Determine the (X, Y) coordinate at the center of the cell enclosing the given text.  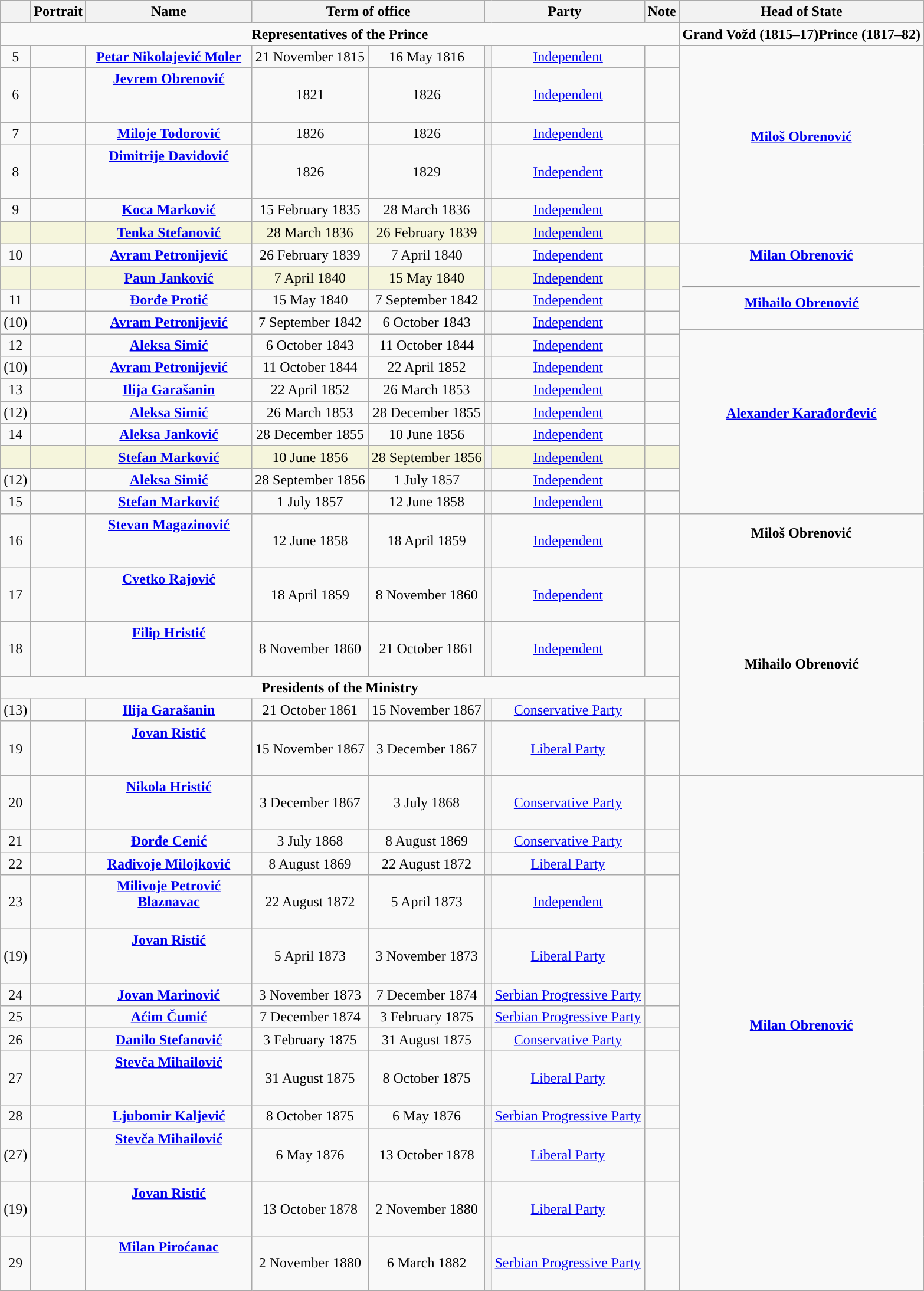
Jovan Marinović (169, 995)
1829 (427, 172)
Stevan Magazinović (169, 540)
Milan Piroćanac (169, 1263)
Party (565, 12)
Portrait (58, 12)
Representatives of the Prince (340, 34)
11 (15, 300)
8 (15, 172)
19 (15, 748)
26 (15, 1040)
16 May 1816 (427, 57)
Head of State (801, 12)
15 (15, 502)
Miloje Todorović (169, 133)
Milan ObrenovićMihailo Obrenović (801, 287)
16 (15, 540)
29 (15, 1263)
13 (15, 390)
Koca Marković (169, 210)
17 (15, 595)
Nikola Hristić (169, 802)
22 (15, 863)
6 (15, 95)
Term of office (368, 12)
Note (662, 12)
24 (15, 995)
Cvetko Rajović (169, 595)
Mihailo Obrenović (801, 671)
Tenka Stefanović (169, 232)
14 (15, 435)
21 November 1815 (310, 57)
28 (15, 1116)
Đorđe Protić (169, 300)
Milivoje Petrović Blaznavac (169, 902)
25 (15, 1017)
10 (15, 255)
6 March 1882 (427, 1263)
Filip Hristić (169, 649)
(27) (15, 1155)
Jevrem Obrenović (169, 95)
7 (15, 133)
21 (15, 841)
(13) (15, 710)
Milan Obrenović (801, 1033)
18 (15, 649)
12 (15, 345)
20 (15, 802)
Petar Nikolajević Moler (169, 57)
Radivoje Milojković (169, 863)
Aćim Čumić (169, 1017)
Grand Vožd (1815–17)Prince (1817–82) (801, 34)
Name (169, 12)
Đorđe Cenić (169, 841)
Paun Janković (169, 277)
Aleksa Janković (169, 435)
9 (15, 210)
1821 (310, 95)
23 (15, 902)
Alexander Karađorđević (801, 421)
Danilo Stefanović (169, 1040)
5 (15, 57)
27 (15, 1078)
Presidents of the Ministry (340, 687)
Dimitrije Davidović (169, 172)
Ljubomir Kaljević (169, 1116)
15 February 1835 (310, 210)
